For the text-containing cell, return its midpoint in [x, y] coordinate format. 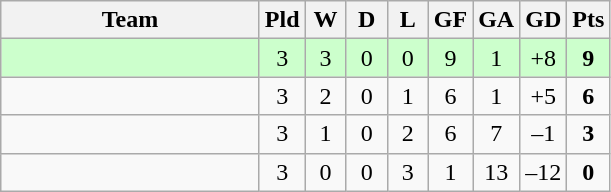
Team [130, 20]
W [326, 20]
–1 [544, 134]
D [366, 20]
–12 [544, 172]
13 [496, 172]
GD [544, 20]
GA [496, 20]
Pld [282, 20]
+8 [544, 58]
L [408, 20]
Pts [588, 20]
+5 [544, 96]
GF [450, 20]
7 [496, 134]
